Extract the (X, Y) coordinate from the center of the cell holding the provided text.  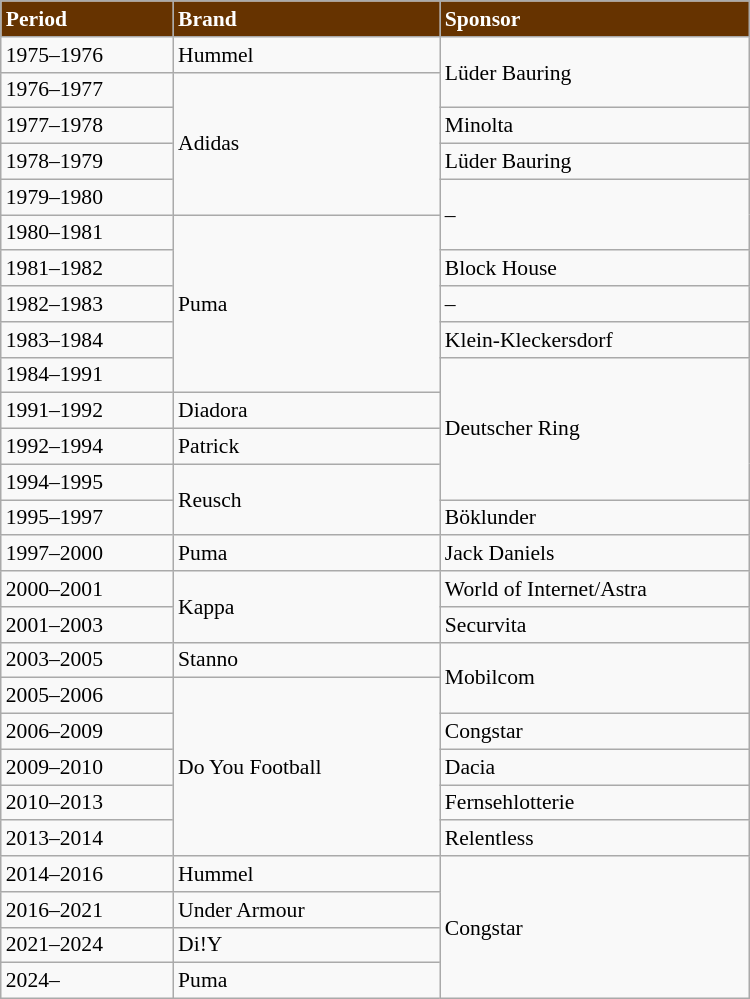
Do You Football (306, 767)
1982–1983 (87, 304)
Under Armour (306, 910)
1992–1994 (87, 447)
Dacia (594, 767)
1975–1976 (87, 55)
Mobilcom (594, 678)
Deutscher Ring (594, 428)
2021–2024 (87, 945)
Minolta (594, 126)
Relentless (594, 839)
2014–2016 (87, 874)
2024– (87, 981)
1980–1981 (87, 233)
2005–2006 (87, 696)
Adidas (306, 143)
1977–1978 (87, 126)
Reusch (306, 500)
1995–1997 (87, 518)
2009–2010 (87, 767)
2013–2014 (87, 839)
2001–2003 (87, 625)
Sponsor (594, 19)
1978–1979 (87, 162)
2010–2013 (87, 803)
World of Internet/Astra (594, 589)
Securvita (594, 625)
1994–1995 (87, 482)
Di!Y (306, 945)
1991–1992 (87, 411)
1976–1977 (87, 90)
Period (87, 19)
1983–1984 (87, 340)
Böklunder (594, 518)
1984–1991 (87, 375)
Jack Daniels (594, 554)
Brand (306, 19)
2006–2009 (87, 732)
2000–2001 (87, 589)
2003–2005 (87, 660)
2016–2021 (87, 910)
1979–1980 (87, 197)
1997–2000 (87, 554)
Diadora (306, 411)
Stanno (306, 660)
Block House (594, 269)
Klein-Kleckersdorf (594, 340)
Fernsehlotterie (594, 803)
Kappa (306, 606)
1981–1982 (87, 269)
Patrick (306, 447)
